Provide the (X, Y) coordinate of the cell's center where the given text is located.  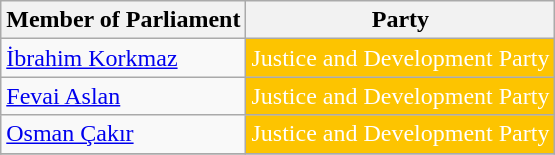
Member of Parliament (124, 20)
Party (400, 20)
Fevai Aslan (124, 96)
İbrahim Korkmaz (124, 58)
Osman Çakır (124, 134)
